Output the [x, y] coordinate of the center of the cell containing the given text.  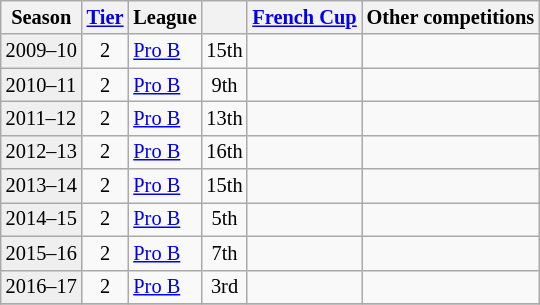
Season [42, 17]
7th [225, 253]
Other competitions [450, 17]
2012–13 [42, 152]
9th [225, 85]
French Cup [304, 17]
Tier [106, 17]
2011–12 [42, 118]
League [164, 17]
16th [225, 152]
2009–10 [42, 51]
2015–16 [42, 253]
13th [225, 118]
3rd [225, 287]
2014–15 [42, 219]
2010–11 [42, 85]
2016–17 [42, 287]
2013–14 [42, 186]
5th [225, 219]
